Capture the cell that displays the provided text and extract its [x, y] central coordinate. 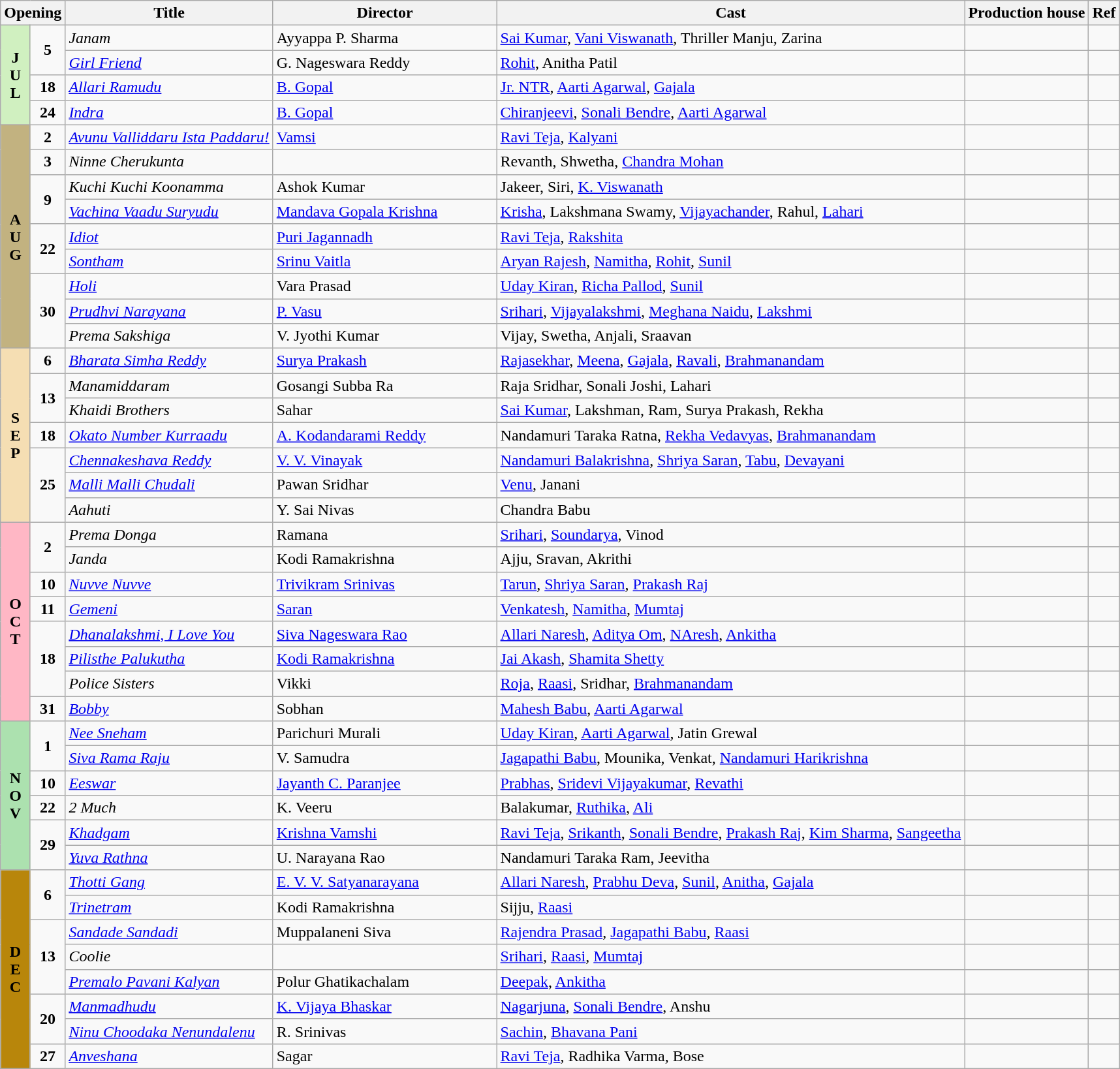
Manmadhudu [169, 1006]
Rohit, Anitha Patil [731, 63]
Indra [169, 112]
Nee Sneham [169, 734]
Ajju, Sravan, Akrithi [731, 559]
Trivikram Srinivas [385, 584]
Aryan Rajesh, Namitha, Rohit, Sunil [731, 261]
Chiranjeevi, Sonali Bendre, Aarti Agarwal [731, 112]
Prabhas, Sridevi Vijayakumar, Revathi [731, 783]
Ninne Cherukunta [169, 162]
NOV [16, 796]
A. Kodandarami Reddy [385, 435]
Janam [169, 38]
Cast [731, 13]
Gosangi Subba Ra [385, 386]
Allari Naresh, Prabhu Deva, Sunil, Anitha, Gajala [731, 882]
Jayanth C. Paranjee [385, 783]
Siva Nageswara Rao [385, 634]
Srihari, Vijayalakshmi, Meghana Naidu, Lakshmi [731, 311]
Eeswar [169, 783]
Police Sisters [169, 683]
Ravi Teja, Srikanth, Sonali Bendre, Prakash Raj, Kim Sharma, Sangeetha [731, 833]
OCT [16, 621]
AUG [16, 236]
1 [48, 746]
Okato Number Kurraadu [169, 435]
Opening [33, 13]
20 [48, 1019]
V. V. Vinayak [385, 460]
Kuchi Kuchi Koonamma [169, 187]
9 [48, 199]
Venkatesh, Namitha, Mumtaj [731, 609]
Gemeni [169, 609]
Roja, Raasi, Sridhar, Brahmanandam [731, 683]
Krisha, Lakshmana Swamy, Vijayachander, Rahul, Lahari [731, 211]
Sachin, Bhavana Pani [731, 1031]
Ramana [385, 534]
Polur Ghatikachalam [385, 982]
Allari Ramudu [169, 87]
31 [48, 708]
Manamiddaram [169, 386]
Bharata Simha Reddy [169, 361]
Holi [169, 286]
Ravi Teja, Kalyani [731, 137]
Nandamuri Taraka Ram, Jeevitha [731, 858]
24 [48, 112]
Revanth, Shwetha, Chandra Mohan [731, 162]
29 [48, 845]
K. Veeru [385, 808]
Nandamuri Taraka Ratna, Rekha Vedavyas, Brahmanandam [731, 435]
Tarun, Shriya Saran, Prakash Raj [731, 584]
Khadgam [169, 833]
Girl Friend [169, 63]
Rajendra Prasad, Jagapathi Babu, Raasi [731, 932]
Trinetram [169, 907]
Siva Rama Raju [169, 758]
Saran [385, 609]
Jakeer, Siri, K. Viswanath [731, 187]
Srihari, Raasi, Mumtaj [731, 957]
Vara Prasad [385, 286]
Ashok Kumar [385, 187]
Yuva Rathna [169, 858]
Aahuti [169, 510]
Surya Prakash [385, 361]
Allari Naresh, Aditya Om, NAresh, Ankitha [731, 634]
Nagarjuna, Sonali Bendre, Anshu [731, 1006]
Srihari, Soundarya, Vinod [731, 534]
Bobby [169, 708]
Thotti Gang [169, 882]
Ravi Teja, Radhika Varma, Bose [731, 1056]
Sijju, Raasi [731, 907]
Raja Sridhar, Sonali Joshi, Lahari [731, 386]
DEC [16, 969]
Mandava Gopala Krishna [385, 211]
Title [169, 13]
Jai Akash, Shamita Shetty [731, 658]
Prudhvi Narayana [169, 311]
Idiot [169, 236]
Khaidi Brothers [169, 411]
Anveshana [169, 1056]
Janda [169, 559]
Y. Sai Nivas [385, 510]
Nandamuri Balakrishna, Shriya Saran, Tabu, Devayani [731, 460]
Production house [1027, 13]
3 [48, 162]
Sandade Sandadi [169, 932]
Vikki [385, 683]
R. Srinivas [385, 1031]
11 [48, 609]
Pilisthe Palukutha [169, 658]
Balakumar, Ruthika, Ali [731, 808]
Sontham [169, 261]
25 [48, 485]
30 [48, 311]
Ninu Choodaka Nenundalenu [169, 1031]
Sagar [385, 1056]
Malli Malli Chudali [169, 485]
Vamsi [385, 137]
Rajasekhar, Meena, Gajala, Ravali, Brahmanandam [731, 361]
Prema Donga [169, 534]
G. Nageswara Reddy [385, 63]
E. V. V. Satyanarayana [385, 882]
U. Narayana Rao [385, 858]
Vijay, Swetha, Anjali, Sraavan [731, 336]
Ayyappa P. Sharma [385, 38]
27 [48, 1056]
Dhanalakshmi, I Love You [169, 634]
2 Much [169, 808]
Premalo Pavani Kalyan [169, 982]
Muppalaneni Siva [385, 932]
Deepak, Ankitha [731, 982]
Sobhan [385, 708]
Venu, Janani [731, 485]
Puri Jagannadh [385, 236]
P. Vasu [385, 311]
Parichuri Murali [385, 734]
Prema Sakshiga [169, 336]
Pawan Sridhar [385, 485]
Krishna Vamshi [385, 833]
SEP [16, 435]
Sai Kumar, Lakshman, Ram, Surya Prakash, Rekha [731, 411]
Uday Kiran, Richa Pallod, Sunil [731, 286]
Avunu Valliddaru Ista Paddaru! [169, 137]
Chennakeshava Reddy [169, 460]
V. Samudra [385, 758]
Uday Kiran, Aarti Agarwal, Jatin Grewal [731, 734]
Director [385, 13]
Mahesh Babu, Aarti Agarwal [731, 708]
Coolie [169, 957]
Sahar [385, 411]
Jagapathi Babu, Mounika, Venkat, Nandamuri Harikrishna [731, 758]
V. Jyothi Kumar [385, 336]
5 [48, 50]
JUL [16, 75]
Jr. NTR, Aarti Agarwal, Gajala [731, 87]
Chandra Babu [731, 510]
Sai Kumar, Vani Viswanath, Thriller Manju, Zarina [731, 38]
Nuvve Nuvve [169, 584]
Ravi Teja, Rakshita [731, 236]
Srinu Vaitla [385, 261]
Vachina Vaadu Suryudu [169, 211]
K. Vijaya Bhaskar [385, 1006]
Ref [1104, 13]
